Scan for the cell matching the given text and deliver its (x, y) coordinate at center. 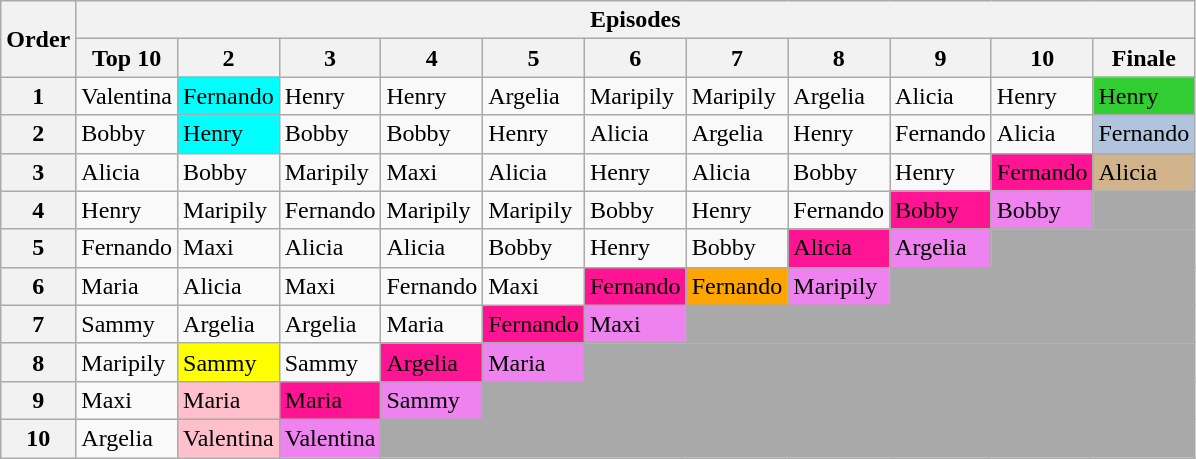
Top 10 (127, 58)
1 (38, 96)
Episodes (636, 20)
Order (38, 39)
Finale (1144, 58)
